Return the [x, y] coordinate for the center point of the cell that contains the specified text.  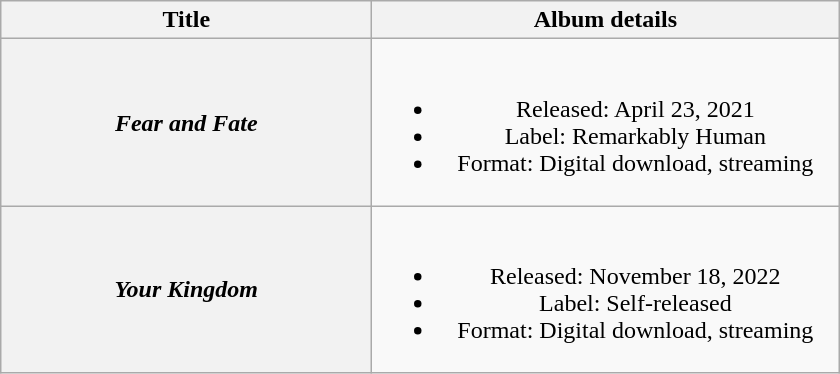
Album details [606, 20]
Fear and Fate [186, 122]
Title [186, 20]
Released: November 18, 2022Label: Self-releasedFormat: Digital download, streaming [606, 290]
Your Kingdom [186, 290]
Released: April 23, 2021Label: Remarkably HumanFormat: Digital download, streaming [606, 122]
